Provide the [X, Y] coordinate of the cell's center where the given text is located.  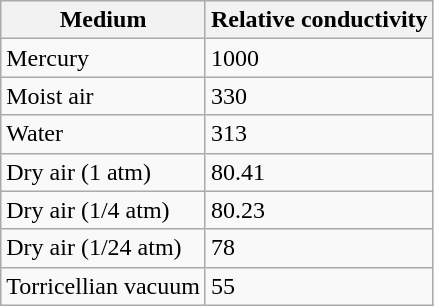
Water [104, 134]
1000 [319, 58]
80.41 [319, 172]
Moist air [104, 96]
80.23 [319, 210]
Relative conductivity [319, 20]
Dry air (1/4 atm) [104, 210]
Medium [104, 20]
78 [319, 248]
313 [319, 134]
Dry air (1/24 atm) [104, 248]
55 [319, 286]
330 [319, 96]
Torricellian vacuum [104, 286]
Dry air (1 atm) [104, 172]
Mercury [104, 58]
